Scan for the cell matching the given text and deliver its [X, Y] coordinate at center. 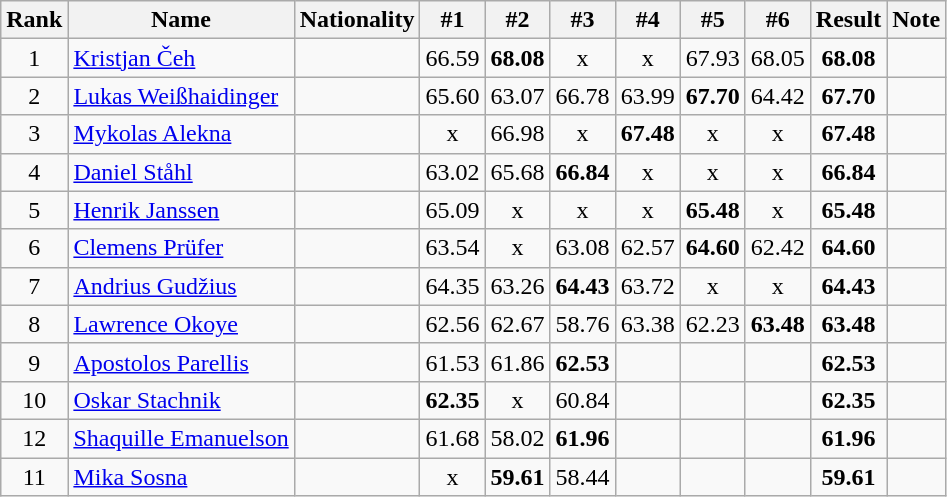
Result [848, 20]
#2 [518, 20]
Apostolos Parellis [181, 362]
66.59 [452, 58]
Nationality [357, 20]
2 [34, 96]
66.98 [518, 134]
62.42 [778, 248]
61.53 [452, 362]
Clemens Prüfer [181, 248]
4 [34, 172]
58.44 [582, 477]
Lukas Weißhaidinger [181, 96]
61.68 [452, 438]
#4 [648, 20]
9 [34, 362]
63.72 [648, 286]
63.38 [648, 324]
68.05 [778, 58]
62.56 [452, 324]
Lawrence Okoye [181, 324]
63.07 [518, 96]
#1 [452, 20]
60.84 [582, 400]
5 [34, 210]
63.26 [518, 286]
65.09 [452, 210]
Name [181, 20]
62.67 [518, 324]
66.78 [582, 96]
7 [34, 286]
62.57 [648, 248]
Kristjan Čeh [181, 58]
64.42 [778, 96]
63.54 [452, 248]
Mika Sosna [181, 477]
8 [34, 324]
Daniel Ståhl [181, 172]
#6 [778, 20]
#5 [712, 20]
10 [34, 400]
65.68 [518, 172]
58.02 [518, 438]
63.99 [648, 96]
67.93 [712, 58]
6 [34, 248]
#3 [582, 20]
62.23 [712, 324]
Note [916, 20]
12 [34, 438]
Rank [34, 20]
Mykolas Alekna [181, 134]
65.60 [452, 96]
Henrik Janssen [181, 210]
1 [34, 58]
63.02 [452, 172]
Shaquille Emanuelson [181, 438]
63.08 [582, 248]
11 [34, 477]
Andrius Gudžius [181, 286]
61.86 [518, 362]
64.35 [452, 286]
Oskar Stachnik [181, 400]
58.76 [582, 324]
3 [34, 134]
